Detect which cell encompasses the target text, then output its [x, y] center coordinate. 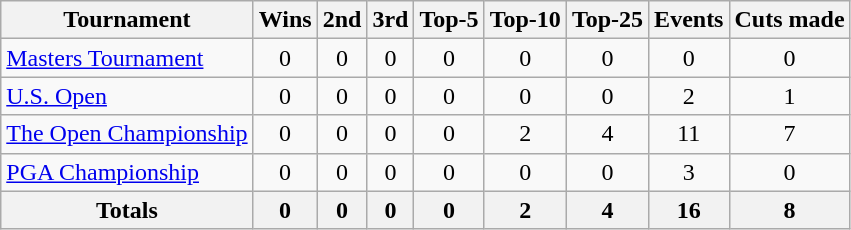
Events [689, 20]
7 [790, 134]
3 [689, 172]
Top-10 [525, 20]
Top-25 [607, 20]
Tournament [127, 20]
Top-5 [449, 20]
U.S. Open [127, 96]
11 [689, 134]
3rd [390, 20]
PGA Championship [127, 172]
Wins [285, 20]
8 [790, 210]
Totals [127, 210]
Masters Tournament [127, 58]
1 [790, 96]
The Open Championship [127, 134]
2nd [342, 20]
16 [689, 210]
Cuts made [790, 20]
